Output the [X, Y] coordinate of the center of the cell containing the given text.  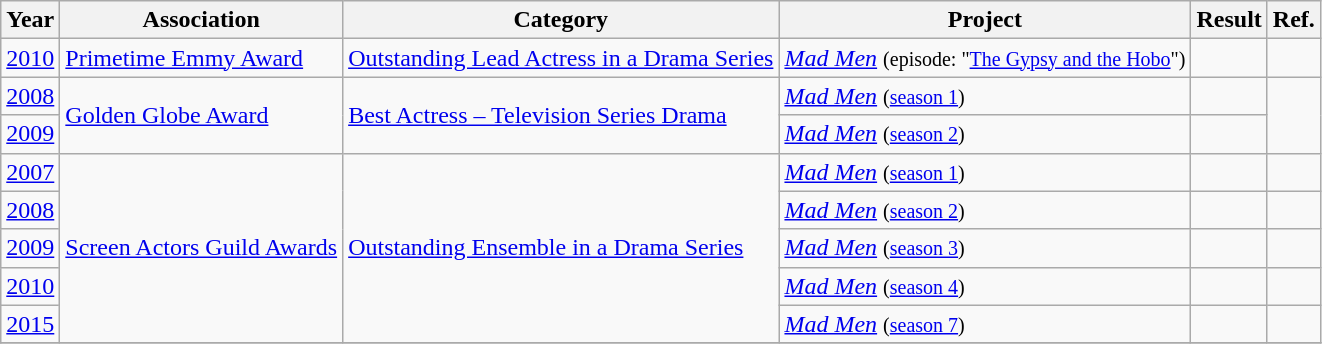
Result [1229, 20]
Year [30, 20]
Mad Men (season 4) [985, 286]
Association [202, 20]
Category [561, 20]
Golden Globe Award [202, 115]
Screen Actors Guild Awards [202, 248]
Outstanding Lead Actress in a Drama Series [561, 58]
Mad Men (season 7) [985, 324]
Mad Men (episode: "The Gypsy and the Hobo") [985, 58]
Best Actress – Television Series Drama [561, 115]
2015 [30, 324]
Primetime Emmy Award [202, 58]
Outstanding Ensemble in a Drama Series [561, 248]
Project [985, 20]
2007 [30, 172]
Ref. [1294, 20]
Mad Men (season 3) [985, 248]
